Output the (X, Y) coordinate of the center of the cell containing the given text.  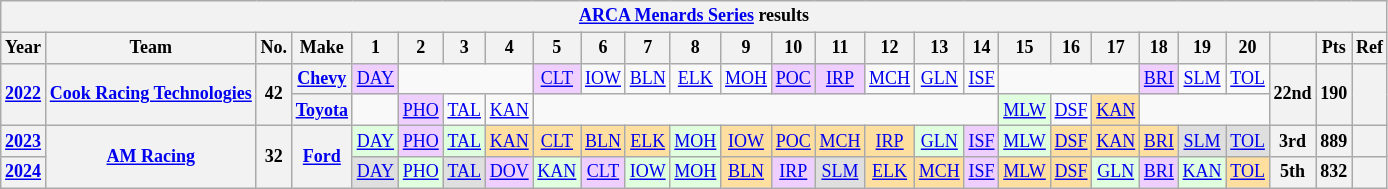
Ford (322, 156)
6 (604, 48)
Chevy (322, 78)
3 (464, 48)
16 (1071, 48)
15 (1024, 48)
32 (274, 156)
Toyota (322, 110)
42 (274, 94)
8 (696, 48)
3rd (1292, 140)
Pts (1334, 48)
14 (982, 48)
190 (1334, 94)
1 (375, 48)
4 (509, 48)
889 (1334, 140)
2 (420, 48)
832 (1334, 172)
No. (274, 48)
Cook Racing Technologies (150, 94)
2024 (24, 172)
7 (648, 48)
19 (1202, 48)
Team (150, 48)
10 (793, 48)
12 (890, 48)
ARCA Menards Series results (694, 16)
2023 (24, 140)
11 (840, 48)
9 (746, 48)
2022 (24, 94)
DOV (509, 172)
Make (322, 48)
20 (1248, 48)
5 (557, 48)
13 (939, 48)
AM Racing (150, 156)
17 (1116, 48)
Ref (1370, 48)
18 (1160, 48)
5th (1292, 172)
Year (24, 48)
22nd (1292, 94)
